Search for the cell housing the specified text and yield its [X, Y] center coordinate. 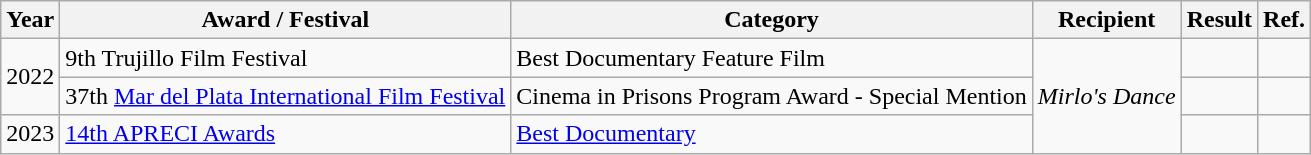
9th Trujillo Film Festival [286, 58]
Award / Festival [286, 20]
Year [30, 20]
Best Documentary [772, 134]
Mirlo's Dance [1106, 96]
Recipient [1106, 20]
Ref. [1284, 20]
2022 [30, 77]
Result [1219, 20]
Best Documentary Feature Film [772, 58]
14th APRECI Awards [286, 134]
Category [772, 20]
2023 [30, 134]
Cinema in Prisons Program Award - Special Mention [772, 96]
37th Mar del Plata International Film Festival [286, 96]
